Provide the [x, y] coordinate of the cell's center where the given text is located.  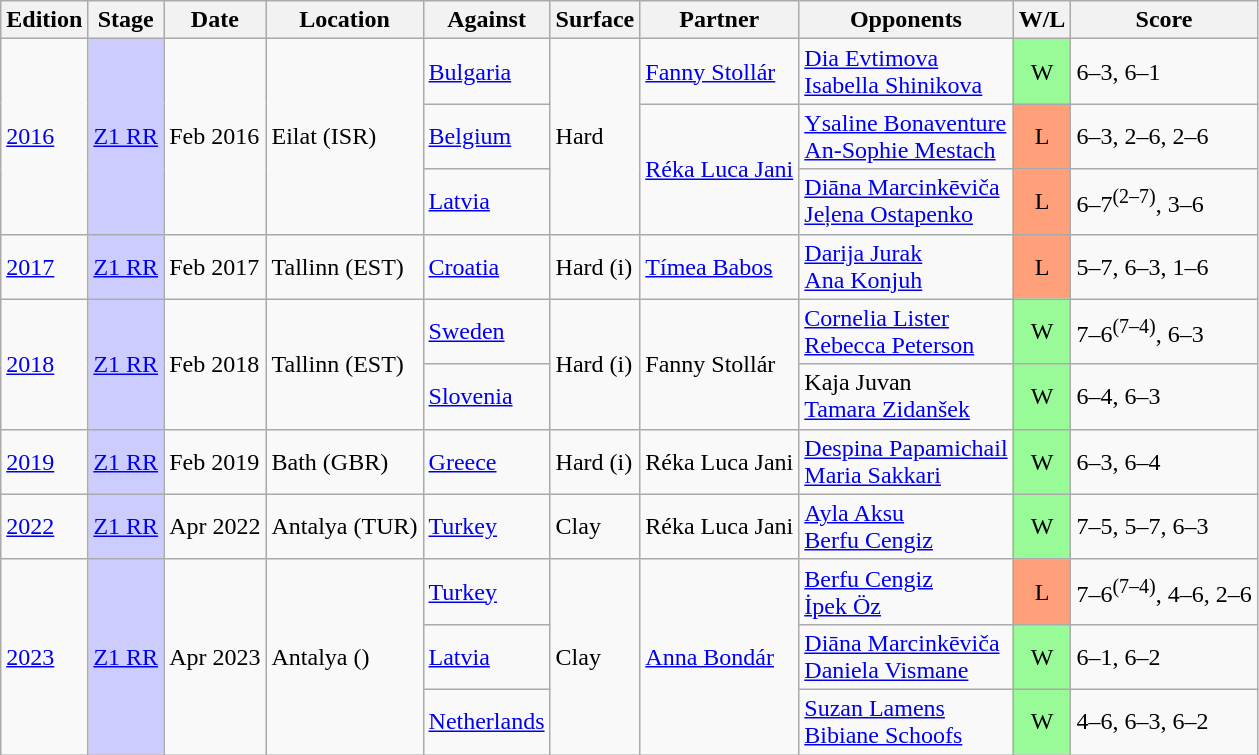
Date [215, 20]
Against [486, 20]
W/L [1042, 20]
Feb 2018 [215, 364]
7–5, 5–7, 6–3 [1164, 526]
6–3, 2–6, 2–6 [1164, 136]
Hard [595, 136]
Antalya () [344, 656]
Antalya (TUR) [344, 526]
2018 [44, 364]
Location [344, 20]
Diāna Marcinkēviča Jeļena Ostapenko [906, 202]
6–1, 6–2 [1164, 656]
Netherlands [486, 722]
6–4, 6–3 [1164, 396]
Edition [44, 20]
Surface [595, 20]
Stage [126, 20]
Partner [720, 20]
Dia Evtimova Isabella Shinikova [906, 72]
Apr 2022 [215, 526]
Tímea Babos [720, 266]
Ayla Aksu Berfu Cengiz [906, 526]
Croatia [486, 266]
Cornelia Lister Rebecca Peterson [906, 332]
Sweden [486, 332]
Apr 2023 [215, 656]
Bulgaria [486, 72]
Darija Jurak Ana Konjuh [906, 266]
6–3, 6–4 [1164, 462]
Greece [486, 462]
Feb 2019 [215, 462]
Belgium [486, 136]
Suzan Lamens Bibiane Schoofs [906, 722]
2017 [44, 266]
Ysaline Bonaventure An-Sophie Mestach [906, 136]
6–3, 6–1 [1164, 72]
7–6(7–4), 4–6, 2–6 [1164, 592]
Anna Bondár [720, 656]
Kaja Juvan Tamara Zidanšek [906, 396]
Bath (GBR) [344, 462]
Feb 2017 [215, 266]
2022 [44, 526]
Despina Papamichail Maria Sakkari [906, 462]
Eilat (ISR) [344, 136]
6–7(2–7), 3–6 [1164, 202]
Diāna Marcinkēviča Daniela Vismane [906, 656]
2023 [44, 656]
7–6(7–4), 6–3 [1164, 332]
Slovenia [486, 396]
2016 [44, 136]
Berfu Cengiz İpek Öz [906, 592]
Feb 2016 [215, 136]
2019 [44, 462]
Score [1164, 20]
5–7, 6–3, 1–6 [1164, 266]
4–6, 6–3, 6–2 [1164, 722]
Opponents [906, 20]
